Detect which cell encompasses the target text, then output its [X, Y] center coordinate. 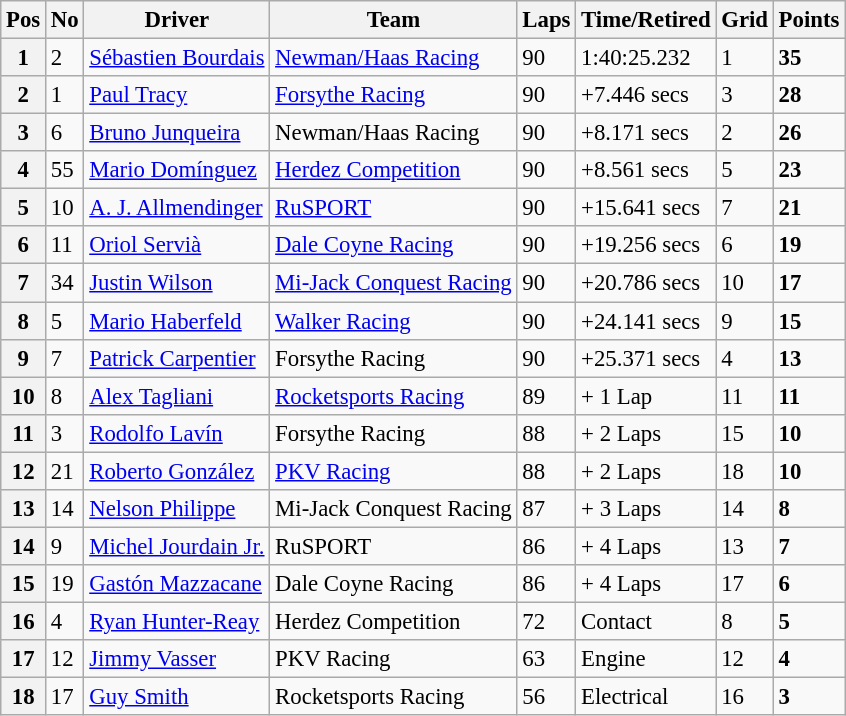
Justin Wilson [177, 283]
Nelson Philippe [177, 509]
35 [808, 58]
Engine [646, 659]
+24.141 secs [646, 321]
+15.641 secs [646, 208]
56 [546, 697]
Patrick Carpentier [177, 358]
+25.371 secs [646, 358]
55 [65, 170]
Pos [24, 20]
Team [394, 20]
+7.446 secs [646, 95]
Michel Jourdain Jr. [177, 546]
+20.786 secs [646, 283]
Paul Tracy [177, 95]
Points [808, 20]
No [65, 20]
Jimmy Vasser [177, 659]
Ryan Hunter-Reay [177, 621]
+ 1 Lap [646, 396]
+8.561 secs [646, 170]
A. J. Allmendinger [177, 208]
Oriol Servià [177, 245]
+8.171 secs [646, 133]
63 [546, 659]
+ 3 Laps [646, 509]
Mario Haberfeld [177, 321]
23 [808, 170]
Guy Smith [177, 697]
87 [546, 509]
26 [808, 133]
Time/Retired [646, 20]
Bruno Junqueira [177, 133]
+19.256 secs [646, 245]
Rodolfo Lavín [177, 433]
Contact [646, 621]
Sébastien Bourdais [177, 58]
89 [546, 396]
28 [808, 95]
Laps [546, 20]
72 [546, 621]
1:40:25.232 [646, 58]
Roberto González [177, 471]
Mario Domínguez [177, 170]
34 [65, 283]
Driver [177, 20]
Walker Racing [394, 321]
Electrical [646, 697]
Grid [744, 20]
Gastón Mazzacane [177, 584]
Alex Tagliani [177, 396]
